Scan for the cell matching the given text and deliver its [x, y] coordinate at center. 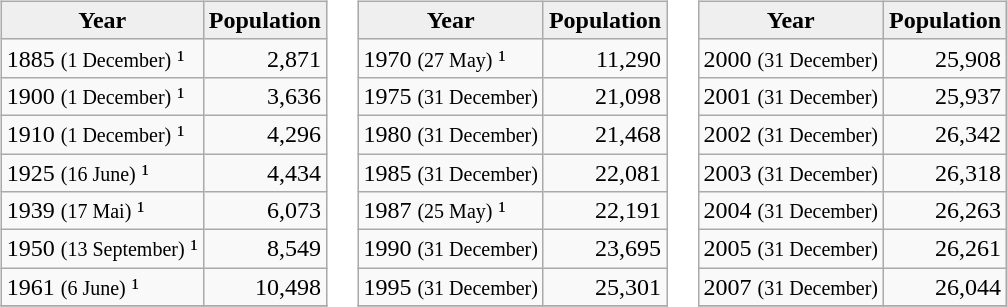
1990 (31 December) [451, 249]
26,263 [946, 211]
23,695 [604, 249]
25,908 [946, 58]
1987 (25 May) ¹ [451, 211]
1900 (1 December) ¹ [102, 96]
25,937 [946, 96]
4,296 [264, 134]
1970 (27 May) ¹ [451, 58]
10,498 [264, 287]
2000 (31 December) [791, 58]
26,044 [946, 287]
11,290 [604, 58]
1980 (31 December) [451, 134]
25,301 [604, 287]
22,081 [604, 173]
1975 (31 December) [451, 96]
22,191 [604, 211]
4,434 [264, 173]
2002 (31 December) [791, 134]
1925 (16 June) ¹ [102, 173]
2007 (31 December) [791, 287]
1985 (31 December) [451, 173]
2004 (31 December) [791, 211]
2,871 [264, 58]
8,549 [264, 249]
1910 (1 December) ¹ [102, 134]
2003 (31 December) [791, 173]
6,073 [264, 211]
1939 (17 Mai) ¹ [102, 211]
1950 (13 September) ¹ [102, 249]
1961 (6 June) ¹ [102, 287]
2005 (31 December) [791, 249]
1885 (1 December) ¹ [102, 58]
2001 (31 December) [791, 96]
21,098 [604, 96]
26,318 [946, 173]
1995 (31 December) [451, 287]
3,636 [264, 96]
26,342 [946, 134]
21,468 [604, 134]
26,261 [946, 249]
